Identify which cell holds the provided text, then report its (X, Y) central coordinate. 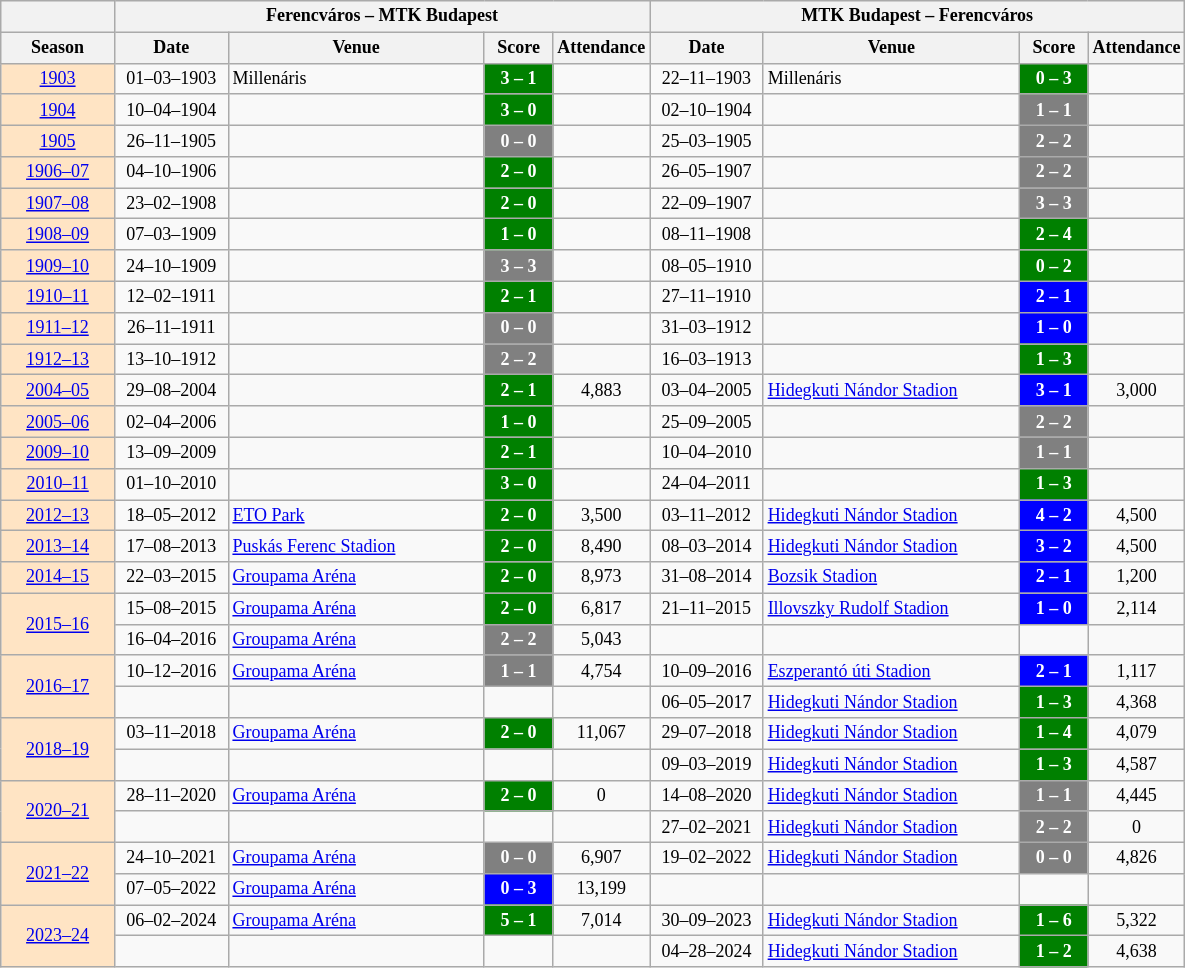
1911–12 (58, 328)
4 – 2 (1054, 516)
15–08–2015 (171, 608)
13–09–2009 (171, 452)
07–05–2022 (171, 890)
28–11–2020 (171, 796)
22–09–1907 (707, 204)
Bozsik Stadion (891, 578)
22–11–1903 (707, 78)
02–10–1904 (707, 110)
1908–09 (58, 234)
6,817 (602, 608)
1905 (58, 140)
25–09–2005 (707, 422)
Illovszky Rudolf Stadion (891, 608)
1 – 6 (1054, 920)
1 – 4 (1054, 734)
27–02–2021 (707, 826)
01–10–2010 (171, 484)
4,883 (602, 390)
6,907 (602, 858)
2004–05 (58, 390)
1906–07 (58, 172)
4,587 (1136, 764)
2023–24 (58, 936)
2009–10 (58, 452)
24–04–2011 (707, 484)
04–10–1906 (171, 172)
1903 (58, 78)
1904 (58, 110)
19–02–2022 (707, 858)
29–07–2018 (707, 734)
24–10–2021 (171, 858)
06–05–2017 (707, 702)
2 – 4 (1054, 234)
2005–06 (58, 422)
0 – 2 (1054, 266)
2021–22 (58, 873)
2015–16 (58, 624)
31–03–1912 (707, 328)
2014–15 (58, 578)
10–12–2016 (171, 670)
18–05–2012 (171, 516)
22–03–2015 (171, 578)
08–05–1910 (707, 266)
4,445 (1136, 796)
4,079 (1136, 734)
Season (58, 48)
1 – 2 (1054, 952)
5,322 (1136, 920)
10–04–2010 (707, 452)
24–10–1909 (171, 266)
21–11–2015 (707, 608)
16–04–2016 (171, 640)
26–11–1911 (171, 328)
5,043 (602, 640)
02–04–2006 (171, 422)
Eszperantó úti Stadion (891, 670)
25–03–1905 (707, 140)
2016–17 (58, 686)
31–08–2014 (707, 578)
1909–10 (58, 266)
26–05–1907 (707, 172)
26–11–1905 (171, 140)
7,014 (602, 920)
07–03–1909 (171, 234)
1,117 (1136, 670)
4,826 (1136, 858)
4,638 (1136, 952)
06–02–2024 (171, 920)
3,000 (1136, 390)
13–10–1912 (171, 360)
13,199 (602, 890)
2010–11 (58, 484)
2013–14 (58, 546)
03–11–2012 (707, 516)
Ferencváros – MTK Budapest (382, 16)
12–02–1911 (171, 296)
1,200 (1136, 578)
1910–11 (58, 296)
ETO Park (356, 516)
03–04–2005 (707, 390)
23–02–1908 (171, 204)
2020–21 (58, 811)
04–28–2024 (707, 952)
27–11–1910 (707, 296)
01–03–1903 (171, 78)
2012–13 (58, 516)
03–11–2018 (171, 734)
14–08–2020 (707, 796)
30–09–2023 (707, 920)
3 – 2 (1054, 546)
2018–19 (58, 749)
1907–08 (58, 204)
3,500 (602, 516)
MTK Budapest – Ferencváros (918, 16)
Puskás Ferenc Stadion (356, 546)
08–03–2014 (707, 546)
17–08–2013 (171, 546)
11,067 (602, 734)
16–03–1913 (707, 360)
29–08–2004 (171, 390)
1912–13 (58, 360)
2,114 (1136, 608)
09–03–2019 (707, 764)
08–11–1908 (707, 234)
10–09–2016 (707, 670)
4,368 (1136, 702)
8,490 (602, 546)
5 – 1 (518, 920)
10–04–1904 (171, 110)
8,973 (602, 578)
4,754 (602, 670)
